Find where the given text appears and provide that cell's center as [x, y] coordinate. 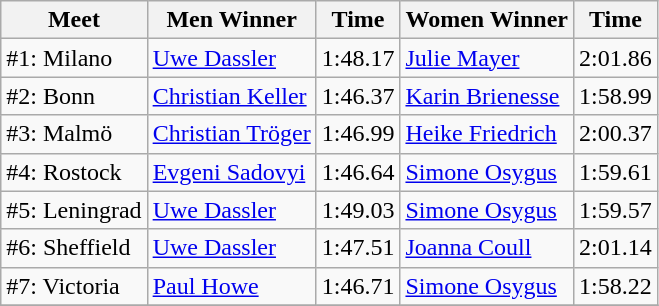
#6: Sheffield [74, 248]
1:46.64 [358, 172]
1:59.57 [615, 210]
Women Winner [487, 20]
1:46.99 [358, 134]
Joanna Coull [487, 248]
Karin Brienesse [487, 96]
#2: Bonn [74, 96]
Paul Howe [232, 286]
#1: Milano [74, 58]
2:01.86 [615, 58]
Men Winner [232, 20]
2:00.37 [615, 134]
2:01.14 [615, 248]
1:58.99 [615, 96]
#4: Rostock [74, 172]
1:58.22 [615, 286]
Christian Tröger [232, 134]
#7: Victoria [74, 286]
Heike Friedrich [487, 134]
Evgeni Sadovyi [232, 172]
1:46.71 [358, 286]
Christian Keller [232, 96]
1:59.61 [615, 172]
Meet [74, 20]
#3: Malmö [74, 134]
1:48.17 [358, 58]
#5: Leningrad [74, 210]
Julie Mayer [487, 58]
1:47.51 [358, 248]
1:49.03 [358, 210]
1:46.37 [358, 96]
